Output the (x, y) coordinate of the center of the cell containing the given text.  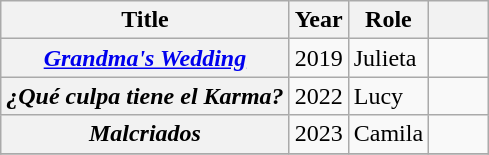
2023 (318, 134)
Title (145, 20)
Year (318, 20)
Role (388, 20)
¿Qué culpa tiene el Karma? (145, 96)
2019 (318, 58)
Julieta (388, 58)
Malcriados (145, 134)
2022 (318, 96)
Camila (388, 134)
Grandma's Wedding (145, 58)
Lucy (388, 96)
